Search for the cell housing the specified text and yield its [x, y] center coordinate. 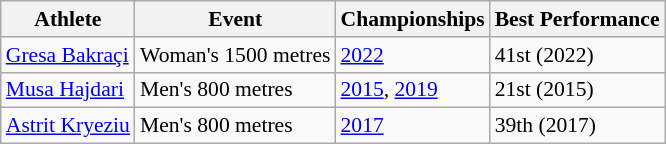
Musa Hajdari [68, 90]
Woman's 1500 metres [236, 55]
Event [236, 19]
Best Performance [578, 19]
2015, 2019 [413, 90]
Gresa Bakraçi [68, 55]
Athlete [68, 19]
Astrit Kryeziu [68, 126]
41st (2022) [578, 55]
21st (2015) [578, 90]
2017 [413, 126]
2022 [413, 55]
Championships [413, 19]
39th (2017) [578, 126]
